Return [x, y] of the center of cell containing provided text 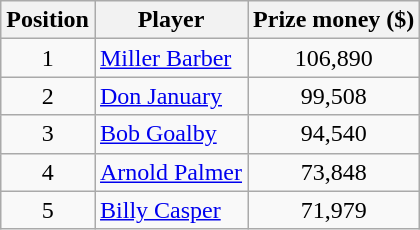
2 [48, 96]
99,508 [334, 96]
Arnold Palmer [170, 172]
73,848 [334, 172]
Prize money ($) [334, 20]
4 [48, 172]
Billy Casper [170, 210]
71,979 [334, 210]
Don January [170, 96]
94,540 [334, 134]
Miller Barber [170, 58]
5 [48, 210]
Player [170, 20]
3 [48, 134]
1 [48, 58]
Bob Goalby [170, 134]
106,890 [334, 58]
Position [48, 20]
